Locate the cell with the specified text and output its [X, Y] center coordinate. 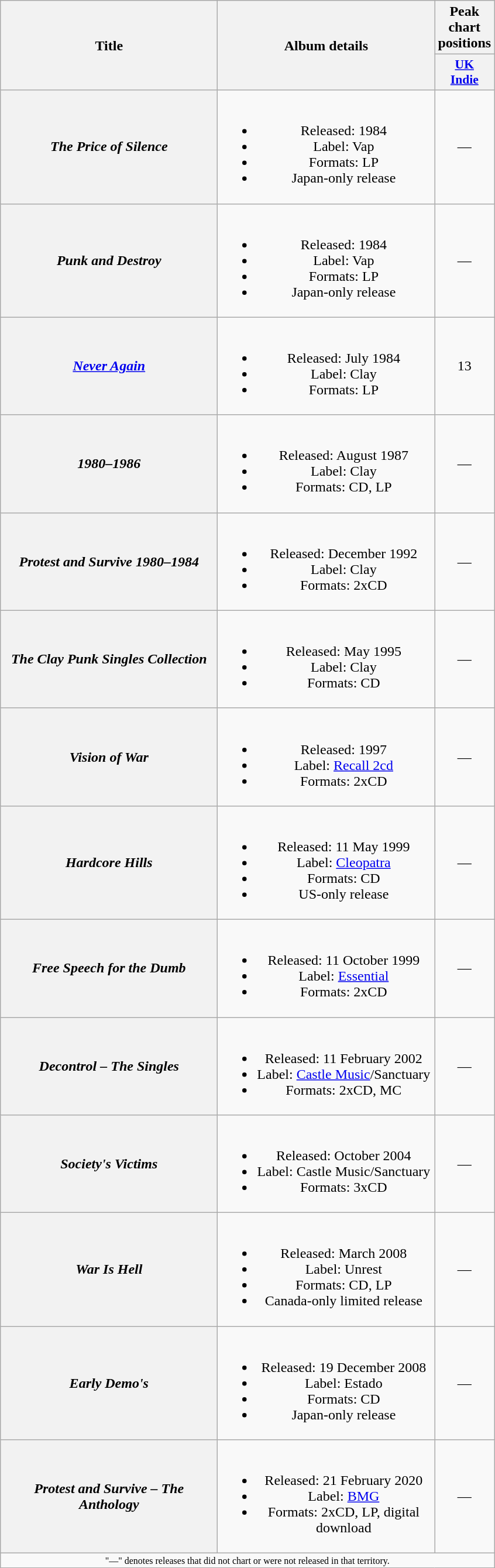
UKIndie [465, 73]
Released: 19 December 2008Label: EstadoFormats: CDJapan-only release [326, 1383]
Punk and Destroy [109, 260]
"—" denotes releases that did not chart or were not released in that territory. [247, 1560]
Album details [326, 46]
Released: August 1987Label: ClayFormats: CD, LP [326, 463]
Released: December 1992Label: ClayFormats: 2xCD [326, 562]
Released: 11 February 2002Label: Castle Music/SanctuaryFormats: 2xCD, MC [326, 1066]
The Clay Punk Singles Collection [109, 659]
Society's Victims [109, 1164]
13 [465, 366]
Title [109, 46]
Vision of War [109, 757]
The Price of Silence [109, 147]
Released: October 2004Label: Castle Music/SanctuaryFormats: 3xCD [326, 1164]
Released: 21 February 2020Label: BMGFormats: 2xCD, LP, digital download [326, 1497]
1980–1986 [109, 463]
Protest and Survive – The Anthology [109, 1497]
Hardcore Hills [109, 862]
Peak chart positions [465, 27]
Decontrol – The Singles [109, 1066]
Released: 11 May 1999Label: CleopatraFormats: CDUS-only release [326, 862]
Free Speech for the Dumb [109, 968]
Never Again [109, 366]
Released: 11 October 1999Label: EssentialFormats: 2xCD [326, 968]
Released: May 1995Label: ClayFormats: CD [326, 659]
Protest and Survive 1980–1984 [109, 562]
War Is Hell [109, 1270]
Released: 1997Label: Recall 2cdFormats: 2xCD [326, 757]
Early Demo's [109, 1383]
Released: March 2008Label: UnrestFormats: CD, LPCanada-only limited release [326, 1270]
Released: July 1984Label: ClayFormats: LP [326, 366]
